Search for the cell housing the specified text and yield its (x, y) center coordinate. 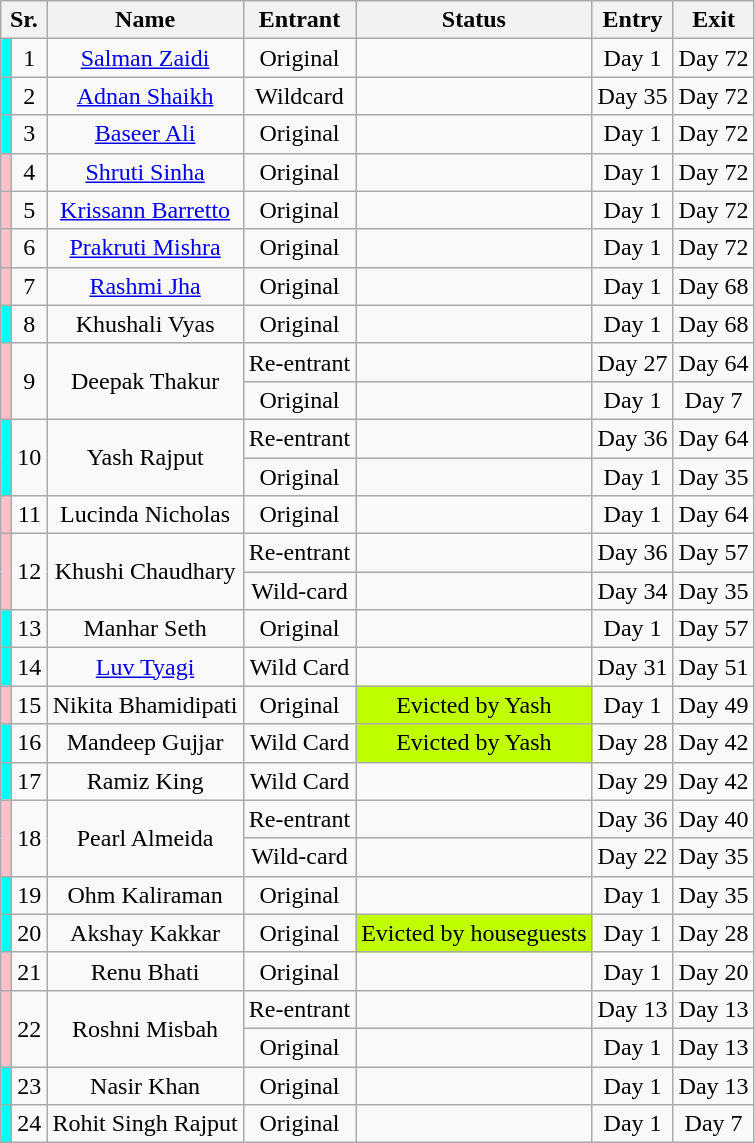
4 (30, 172)
Yash Rajput (145, 457)
Entrant (299, 20)
Ramiz King (145, 781)
Pearl Almeida (145, 838)
5 (30, 210)
21 (30, 971)
8 (30, 324)
18 (30, 838)
23 (30, 1085)
7 (30, 286)
Day 29 (632, 781)
Day 20 (714, 971)
Exit (714, 20)
Akshay Kakkar (145, 933)
Day 40 (714, 819)
Day 22 (632, 857)
Salman Zaidi (145, 58)
6 (30, 248)
Nasir Khan (145, 1085)
17 (30, 781)
Luv Tyagi (145, 667)
Shruti Sinha (145, 172)
Prakruti Mishra (145, 248)
9 (30, 381)
Day 51 (714, 667)
Evicted by houseguests (474, 933)
Rashmi Jha (145, 286)
10 (30, 457)
Day 27 (632, 362)
19 (30, 895)
12 (30, 572)
16 (30, 743)
15 (30, 705)
Khushali Vyas (145, 324)
Roshni Misbah (145, 1028)
Ohm Kaliraman (145, 895)
22 (30, 1028)
Day 31 (632, 667)
Deepak Thakur (145, 381)
Manhar Seth (145, 629)
Rohit Singh Rajput (145, 1124)
Day 34 (632, 591)
Sr. (24, 20)
Mandeep Gujjar (145, 743)
Khushi Chaudhary (145, 572)
13 (30, 629)
Nikita Bhamidipati (145, 705)
Name (145, 20)
Baseer Ali (145, 134)
2 (30, 96)
20 (30, 933)
Status (474, 20)
3 (30, 134)
Day 49 (714, 705)
Adnan Shaikh (145, 96)
Entry (632, 20)
24 (30, 1124)
Lucinda Nicholas (145, 515)
14 (30, 667)
11 (30, 515)
Wildcard (299, 96)
Renu Bhati (145, 971)
Krissann Barretto (145, 210)
1 (30, 58)
